Determine the (x, y) coordinate at the center of the cell enclosing the given text.  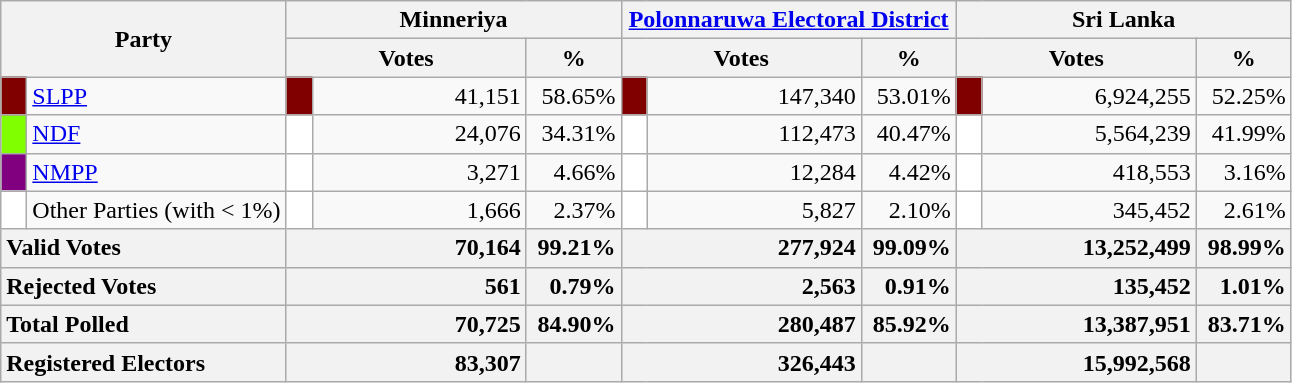
0.91% (908, 286)
84.90% (574, 324)
41,151 (419, 96)
12,284 (754, 172)
Other Parties (with < 1%) (156, 210)
326,443 (741, 362)
98.99% (1244, 248)
3.16% (1244, 172)
2,563 (741, 286)
Total Polled (144, 324)
6,924,255 (1089, 96)
40.47% (908, 134)
24,076 (419, 134)
83.71% (1244, 324)
99.09% (908, 248)
85.92% (908, 324)
2.37% (574, 210)
2.61% (1244, 210)
Valid Votes (144, 248)
Registered Electors (144, 362)
70,164 (406, 248)
Party (144, 39)
13,387,951 (1076, 324)
Sri Lanka (1124, 20)
13,252,499 (1076, 248)
277,924 (741, 248)
4.66% (574, 172)
2.10% (908, 210)
280,487 (741, 324)
53.01% (908, 96)
NDF (156, 134)
561 (406, 286)
5,827 (754, 210)
112,473 (754, 134)
135,452 (1076, 286)
41.99% (1244, 134)
70,725 (406, 324)
1,666 (419, 210)
1.01% (1244, 286)
99.21% (574, 248)
83,307 (406, 362)
SLPP (156, 96)
0.79% (574, 286)
3,271 (419, 172)
Minneriya (454, 20)
345,452 (1089, 210)
58.65% (574, 96)
52.25% (1244, 96)
147,340 (754, 96)
NMPP (156, 172)
34.31% (574, 134)
Polonnaruwa Electoral District (788, 20)
Rejected Votes (144, 286)
15,992,568 (1076, 362)
4.42% (908, 172)
5,564,239 (1089, 134)
418,553 (1089, 172)
